Identify which cell holds the provided text, then report its [x, y] central coordinate. 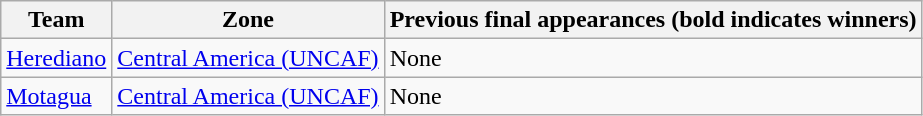
Motagua [56, 96]
Previous final appearances (bold indicates winners) [653, 20]
Team [56, 20]
Herediano [56, 58]
Zone [248, 20]
